Detect which cell encompasses the target text, then output its [X, Y] center coordinate. 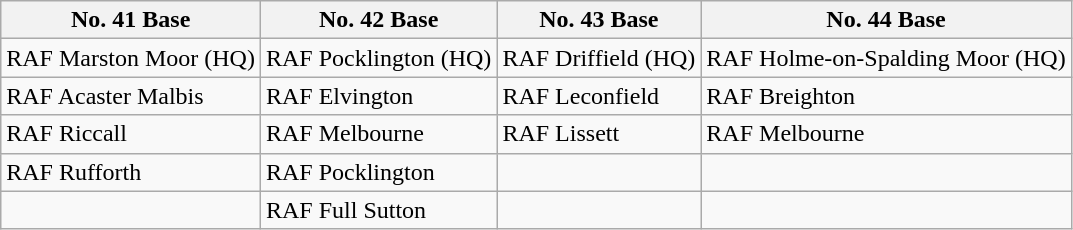
RAF Marston Moor (HQ) [131, 58]
RAF Elvington [378, 96]
RAF Riccall [131, 134]
No. 43 Base [599, 20]
RAF Acaster Malbis [131, 96]
RAF Leconfield [599, 96]
RAF Breighton [886, 96]
RAF Pocklington (HQ) [378, 58]
RAF Lissett [599, 134]
RAF Driffield (HQ) [599, 58]
RAF Pocklington [378, 172]
RAF Full Sutton [378, 210]
No. 41 Base [131, 20]
No. 42 Base [378, 20]
RAF Holme-on-Spalding Moor (HQ) [886, 58]
RAF Rufforth [131, 172]
No. 44 Base [886, 20]
